Provide the [x, y] coordinate of the cell's center where the given text is located.  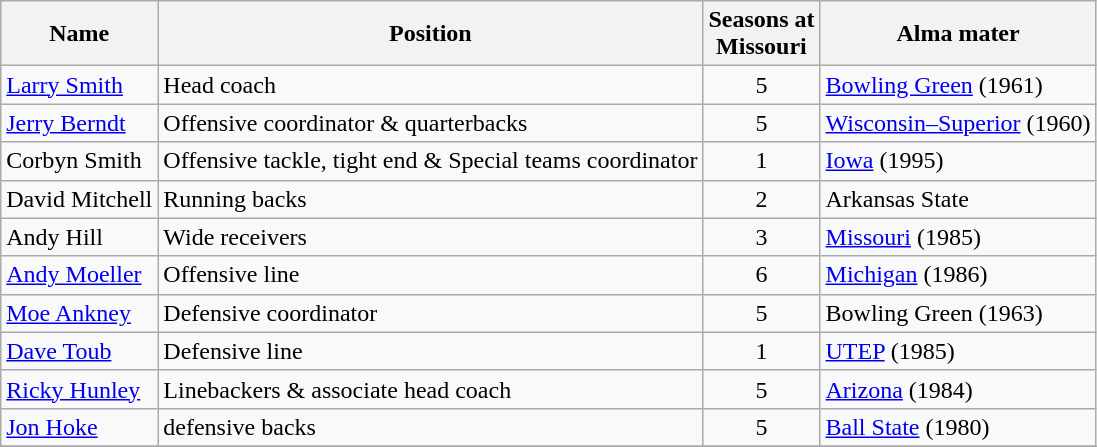
David Mitchell [80, 199]
Bowling Green (1961) [958, 85]
Head coach [430, 85]
Andy Hill [80, 237]
Seasons atMissouri [762, 34]
Moe Ankney [80, 313]
Wide receivers [430, 237]
Offensive tackle, tight end & Special teams coordinator [430, 161]
Ball State (1980) [958, 427]
Ricky Hunley [80, 389]
Name [80, 34]
Offensive line [430, 275]
Offensive coordinator & quarterbacks [430, 123]
6 [762, 275]
Alma mater [958, 34]
UTEP (1985) [958, 351]
Bowling Green (1963) [958, 313]
Running backs [430, 199]
Arizona (1984) [958, 389]
Jerry Berndt [80, 123]
Defensive line [430, 351]
Larry Smith [80, 85]
Michigan (1986) [958, 275]
Missouri (1985) [958, 237]
Linebackers & associate head coach [430, 389]
Dave Toub [80, 351]
Position [430, 34]
Corbyn Smith [80, 161]
defensive backs [430, 427]
Arkansas State [958, 199]
Defensive coordinator [430, 313]
2 [762, 199]
Iowa (1995) [958, 161]
Andy Moeller [80, 275]
3 [762, 237]
Wisconsin–Superior (1960) [958, 123]
Jon Hoke [80, 427]
